Return the (x, y) coordinate for the center point of the cell that contains the specified text.  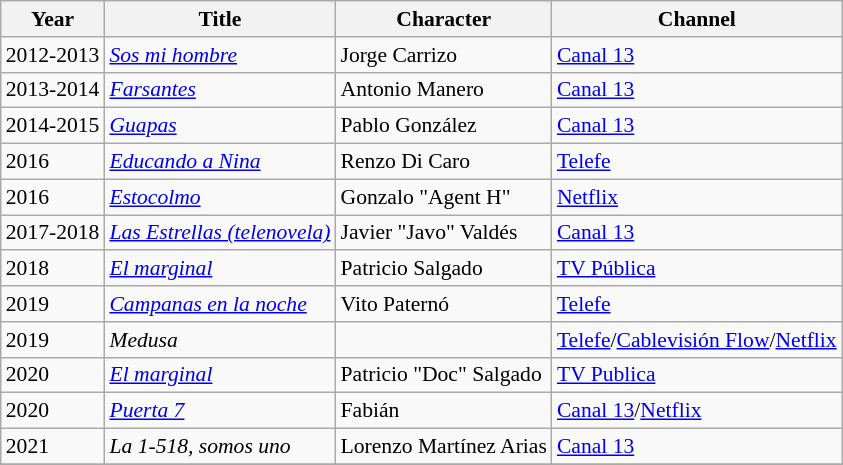
La 1-518, somos uno (220, 447)
2018 (53, 269)
Jorge Carrizo (444, 55)
Campanas en la noche (220, 304)
Character (444, 19)
Netflix (697, 197)
2021 (53, 447)
Sos mi hombre (220, 55)
Las Estrellas (telenovela) (220, 233)
Canal 13/Netflix (697, 411)
Antonio Manero (444, 90)
Educando a Nina (220, 162)
TV Pública (697, 269)
Channel (697, 19)
Pablo González (444, 126)
Lorenzo Martínez Arias (444, 447)
Patricio Salgado (444, 269)
Patricio "Doc" Salgado (444, 375)
Gonzalo "Agent H" (444, 197)
2012-2013 (53, 55)
Farsantes (220, 90)
2017-2018 (53, 233)
Telefe/Cablevisión Flow/Netflix (697, 340)
Renzo Di Caro (444, 162)
Title (220, 19)
Estocolmo (220, 197)
Year (53, 19)
Vito Paternó (444, 304)
TV Publica (697, 375)
Javier "Javo" Valdés (444, 233)
Fabián (444, 411)
Puerta 7 (220, 411)
Medusa (220, 340)
2014-2015 (53, 126)
Guapas (220, 126)
2013-2014 (53, 90)
